Output the (x, y) coordinate of the center of the cell containing the given text.  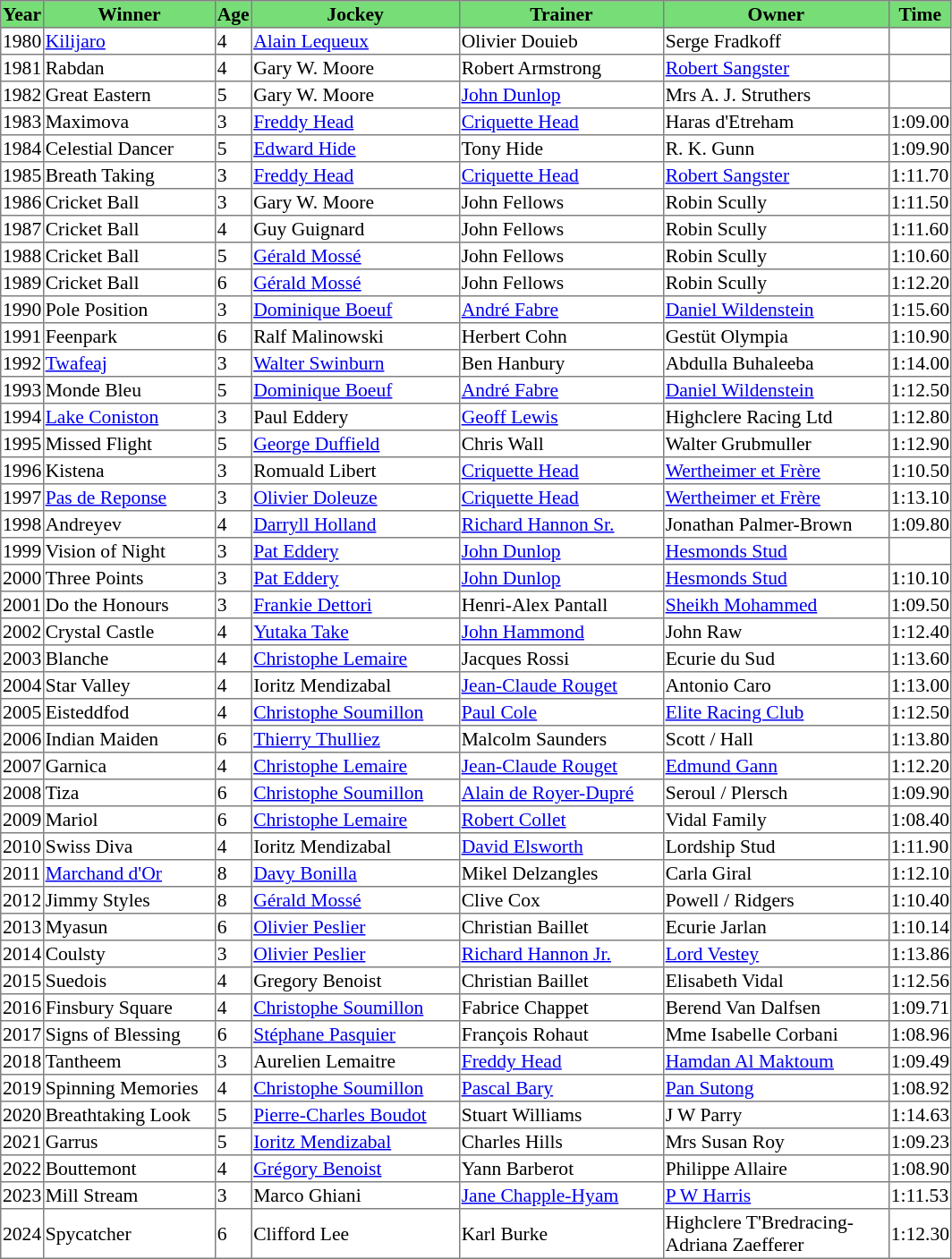
1:12.10 (920, 873)
1989 (22, 283)
2001 (22, 605)
Malcolm Saunders (561, 739)
2005 (22, 712)
Do the Honours (129, 605)
Philippe Allaire (776, 1169)
Gregory Benoist (355, 981)
2016 (22, 1008)
Andreyev (129, 524)
2022 (22, 1169)
Eisteddfod (129, 712)
1:09.50 (920, 605)
Trainer (561, 14)
Lake Coniston (129, 417)
2011 (22, 873)
Marchand d'Or (129, 873)
1:12.90 (920, 444)
George Duffield (355, 444)
Vision of Night (129, 551)
1:13.00 (920, 685)
2013 (22, 927)
Berend Van Dalfsen (776, 1008)
2018 (22, 1061)
J W Parry (776, 1115)
Henri-Alex Pantall (561, 605)
Darryll Holland (355, 524)
Charles Hills (561, 1142)
1981 (22, 68)
Breath Taking (129, 175)
Tiza (129, 793)
Edward Hide (355, 149)
2000 (22, 578)
Yutaka Take (355, 632)
Mme Isabelle Corbani (776, 1034)
Lordship Stud (776, 846)
François Rohaut (561, 1034)
1:15.60 (920, 310)
John Hammond (561, 632)
P W Harris (776, 1195)
1986 (22, 202)
Yann Barberot (561, 1169)
David Elsworth (561, 846)
Chris Wall (561, 444)
2003 (22, 659)
Frankie Dettori (355, 605)
Highclere Racing Ltd (776, 417)
Age (233, 14)
2009 (22, 820)
Richard Hannon Sr. (561, 524)
Herbert Cohn (561, 336)
Antonio Caro (776, 685)
1984 (22, 149)
1996 (22, 471)
Owner (776, 14)
1:11.70 (920, 175)
Star Valley (129, 685)
1:10.50 (920, 471)
Mill Stream (129, 1195)
Seroul / Plersch (776, 793)
Pan Sutong (776, 1088)
2004 (22, 685)
Vidal Family (776, 820)
2019 (22, 1088)
1998 (22, 524)
1993 (22, 390)
1999 (22, 551)
Grégory Benoist (355, 1169)
Lord Vestey (776, 954)
Guy Guignard (355, 229)
Karl Burke (561, 1234)
Three Points (129, 578)
Serge Fradkoff (776, 41)
1:13.10 (920, 498)
Jockey (355, 14)
Gestüt Olympia (776, 336)
Signs of Blessing (129, 1034)
R. K. Gunn (776, 149)
1983 (22, 122)
Walter Grubmuller (776, 444)
Romuald Libert (355, 471)
1980 (22, 41)
Mrs Susan Roy (776, 1142)
Pole Position (129, 310)
2010 (22, 846)
Highclere T'Bredracing-Adriana Zaefferer (776, 1234)
Finsbury Square (129, 1008)
Swiss Diva (129, 846)
Stuart Williams (561, 1115)
1:14.00 (920, 363)
1:11.53 (920, 1195)
2006 (22, 739)
2024 (22, 1234)
1:12.80 (920, 417)
Robert Collet (561, 820)
2023 (22, 1195)
1:10.90 (920, 336)
Garnica (129, 766)
Edmund Gann (776, 766)
Ecurie du Sud (776, 659)
Hamdan Al Maktoum (776, 1061)
1:10.40 (920, 900)
1:09.71 (920, 1008)
2017 (22, 1034)
Indian Maiden (129, 739)
Winner (129, 14)
2012 (22, 900)
Alain Lequeux (355, 41)
2007 (22, 766)
Crystal Castle (129, 632)
Breathtaking Look (129, 1115)
Thierry Thulliez (355, 739)
1:08.96 (920, 1034)
Monde Bleu (129, 390)
Elisabeth Vidal (776, 981)
Fabrice Chappet (561, 1008)
1:13.80 (920, 739)
Marco Ghiani (355, 1195)
Clifford Lee (355, 1234)
1:09.23 (920, 1142)
1:09.49 (920, 1061)
Stéphane Pasquier (355, 1034)
1:13.86 (920, 954)
Mikel Delzangles (561, 873)
1987 (22, 229)
Powell / Ridgers (776, 900)
Missed Flight (129, 444)
1:09.80 (920, 524)
Sheikh Mohammed (776, 605)
Ben Hanbury (561, 363)
Paul Eddery (355, 417)
1:14.63 (920, 1115)
Spycatcher (129, 1234)
Jane Chapple-Hyam (561, 1195)
2021 (22, 1142)
1991 (22, 336)
1:10.10 (920, 578)
Ralf Malinowski (355, 336)
Mrs A. J. Struthers (776, 95)
Paul Cole (561, 712)
Elite Racing Club (776, 712)
Kilijaro (129, 41)
Aurelien Lemaitre (355, 1061)
Bouttemont (129, 1169)
Great Eastern (129, 95)
Haras d'Etreham (776, 122)
2002 (22, 632)
1997 (22, 498)
1:11.50 (920, 202)
Geoff Lewis (561, 417)
1992 (22, 363)
2015 (22, 981)
Celestial Dancer (129, 149)
1:12.30 (920, 1234)
Pascal Bary (561, 1088)
Myasun (129, 927)
1982 (22, 95)
Garrus (129, 1142)
Carla Giral (776, 873)
1:10.60 (920, 256)
1:12.56 (920, 981)
Abdulla Buhaleeba (776, 363)
2008 (22, 793)
Feenpark (129, 336)
Jonathan Palmer-Brown (776, 524)
Jacques Rossi (561, 659)
Twafeaj (129, 363)
Tantheem (129, 1061)
John Raw (776, 632)
2020 (22, 1115)
1:11.90 (920, 846)
1:12.40 (920, 632)
1995 (22, 444)
1:08.40 (920, 820)
Clive Cox (561, 900)
Year (22, 14)
Kistena (129, 471)
Spinning Memories (129, 1088)
1:13.60 (920, 659)
Alain de Royer-Dupré (561, 793)
1:09.00 (920, 122)
Walter Swinburn (355, 363)
Ecurie Jarlan (776, 927)
1988 (22, 256)
1990 (22, 310)
Jimmy Styles (129, 900)
Richard Hannon Jr. (561, 954)
1:08.92 (920, 1088)
Rabdan (129, 68)
1:10.14 (920, 927)
Davy Bonilla (355, 873)
1994 (22, 417)
Olivier Douieb (561, 41)
Suedois (129, 981)
Robert Armstrong (561, 68)
Scott / Hall (776, 739)
Time (920, 14)
Pas de Reponse (129, 498)
Olivier Doleuze (355, 498)
Coulsty (129, 954)
Pierre-Charles Boudot (355, 1115)
Tony Hide (561, 149)
Maximova (129, 122)
1:08.90 (920, 1169)
Mariol (129, 820)
2014 (22, 954)
1:11.60 (920, 229)
1985 (22, 175)
Blanche (129, 659)
